Output the (x, y) coordinate of the center of the cell containing the given text.  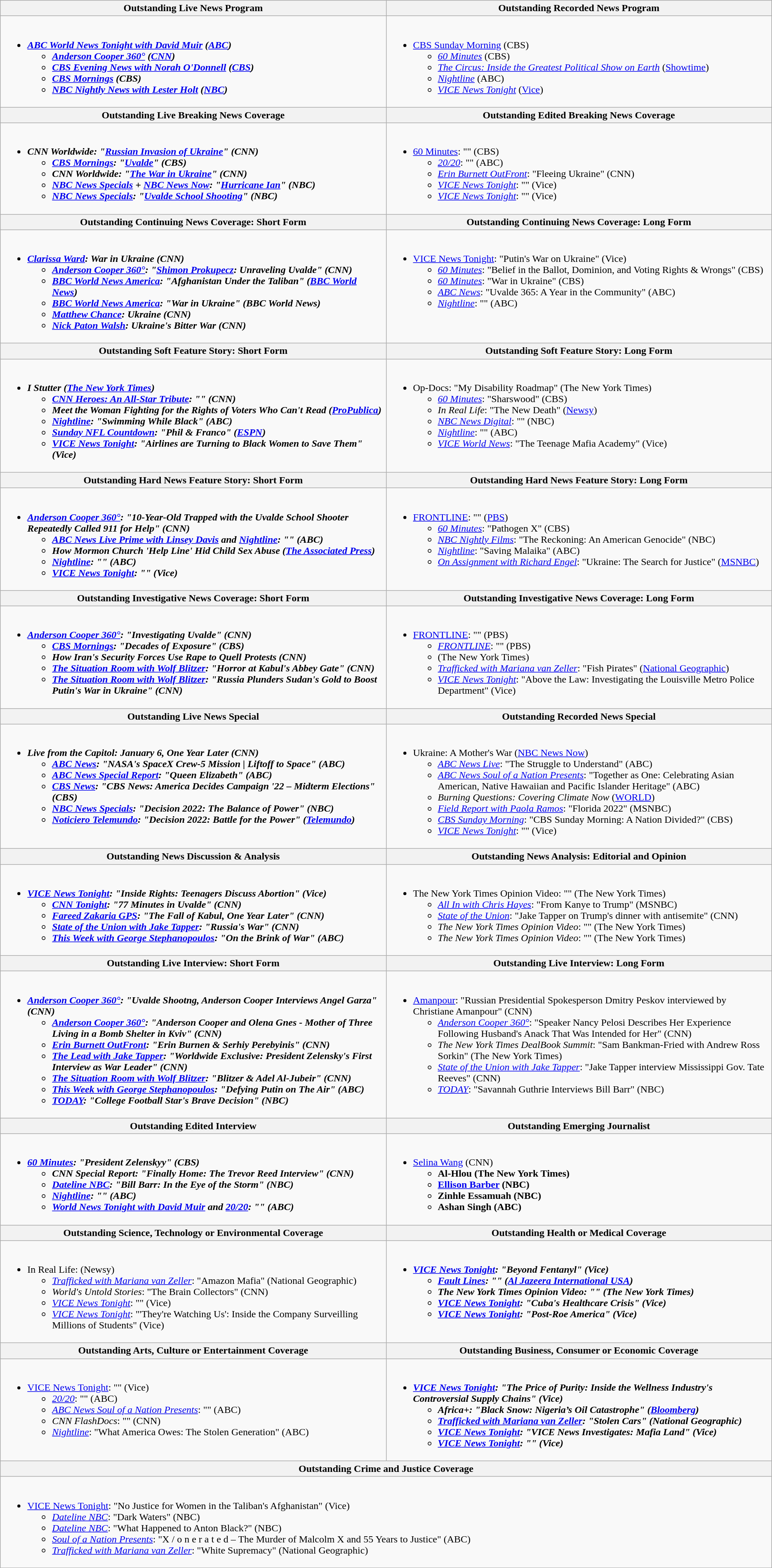
Outstanding Investigative News Coverage: Long Form (579, 598)
Outstanding Edited Interview (193, 1126)
Outstanding Soft Feature Story: Long Form (579, 351)
Outstanding Emerging Journalist (579, 1126)
Outstanding Recorded News Program (579, 8)
Outstanding Hard News Feature Story: Short Form (193, 480)
Outstanding Investigative News Coverage: Short Form (193, 598)
Outstanding Continuing News Coverage: Short Form (193, 222)
Outstanding Edited Breaking News Coverage (579, 115)
Selina Wang (CNN)Al-Hlou (The New York Times)Ellison Barber (NBC)Zinhle Essamuah (NBC)Ashan Singh (ABC) (579, 1180)
Outstanding Crime and Justice Coverage (386, 1469)
Outstanding News Analysis: Editorial and Opinion (579, 857)
Outstanding Business, Consumer or Economic Coverage (579, 1351)
Outstanding Soft Feature Story: Short Form (193, 351)
CBS Sunday Morning (CBS)60 Minutes (CBS)The Circus: Inside the Greatest Political Show on Earth (Showtime)Nightline (ABC)VICE News Tonight (Vice) (579, 62)
Outstanding Live Interview: Long Form (579, 963)
Outstanding Hard News Feature Story: Long Form (579, 480)
Outstanding Live News Program (193, 8)
Outstanding Live News Special (193, 716)
Outstanding Recorded News Special (579, 716)
Outstanding Live Breaking News Coverage (193, 115)
Outstanding Science, Technology or Environmental Coverage (193, 1233)
Outstanding Live Interview: Short Form (193, 963)
Outstanding Arts, Culture or Entertainment Coverage (193, 1351)
Outstanding News Discussion & Analysis (193, 857)
Outstanding Continuing News Coverage: Long Form (579, 222)
60 Minutes: "" (CBS)20/20: "" (ABC)Erin Burnett OutFront: "Fleeing Ukraine" (CNN)VICE News Tonight: "" (Vice)VICE News Tonight: "" (Vice) (579, 168)
Outstanding Health or Medical Coverage (579, 1233)
